For the text-containing cell, return its midpoint in (x, y) coordinate format. 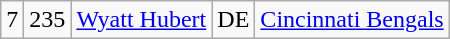
DE (234, 20)
Cincinnati Bengals (352, 20)
Wyatt Hubert (142, 20)
235 (48, 20)
7 (12, 20)
